Output the (X, Y) coordinate of the center of the cell containing the given text.  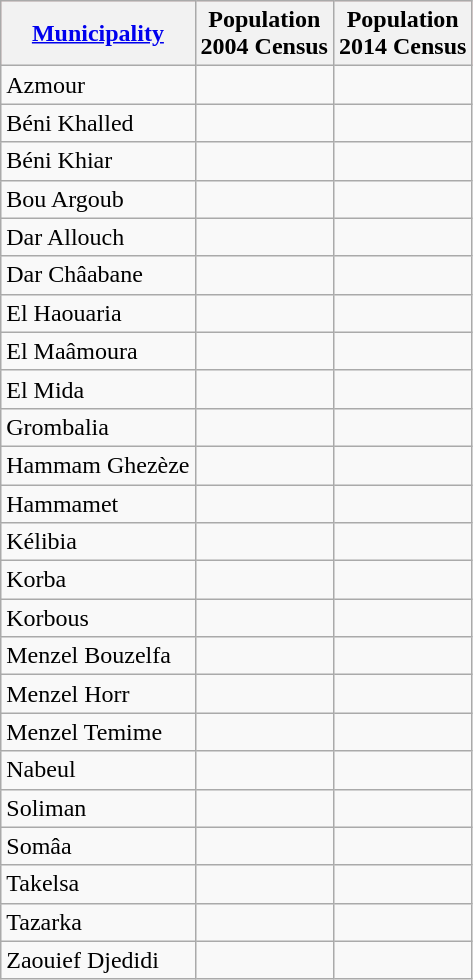
Béni Khiar (98, 161)
Takelsa (98, 884)
El Mida (98, 389)
Béni Khalled (98, 123)
Soliman (98, 808)
El Maâmoura (98, 351)
Menzel Bouzelfa (98, 656)
Azmour (98, 85)
Korba (98, 580)
Grombalia (98, 427)
Zaouief Djedidi (98, 960)
Municipality (98, 34)
Dar Allouch (98, 237)
Korbous (98, 618)
Dar Châabane (98, 275)
Tazarka (98, 922)
Nabeul (98, 770)
Menzel Horr (98, 694)
Hammamet (98, 503)
Hammam Ghezèze (98, 465)
Bou Argoub (98, 199)
El Haouaria (98, 313)
Kélibia (98, 542)
Somâa (98, 846)
Population 2014 Census (402, 34)
Menzel Temime (98, 732)
Population 2004 Census (264, 34)
